Scan for the cell matching the given text and deliver its [x, y] coordinate at center. 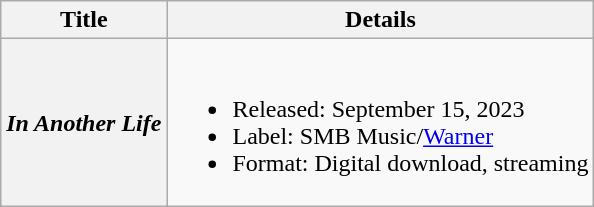
Title [84, 20]
In Another Life [84, 122]
Details [380, 20]
Released: September 15, 2023Label: SMB Music/WarnerFormat: Digital download, streaming [380, 122]
